For the text-containing cell, return its midpoint in (x, y) coordinate format. 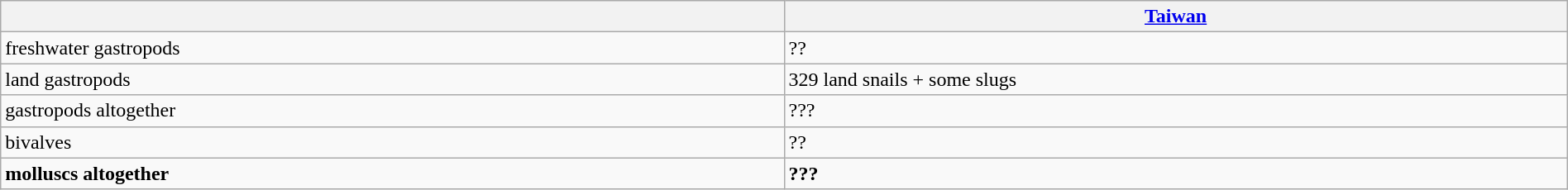
freshwater gastropods (392, 48)
Taiwan (1176, 17)
bivalves (392, 142)
gastropods altogether (392, 111)
land gastropods (392, 79)
329 land snails + some slugs (1176, 79)
molluscs altogether (392, 173)
